Extract the [x, y] coordinate from the center of the cell holding the provided text.  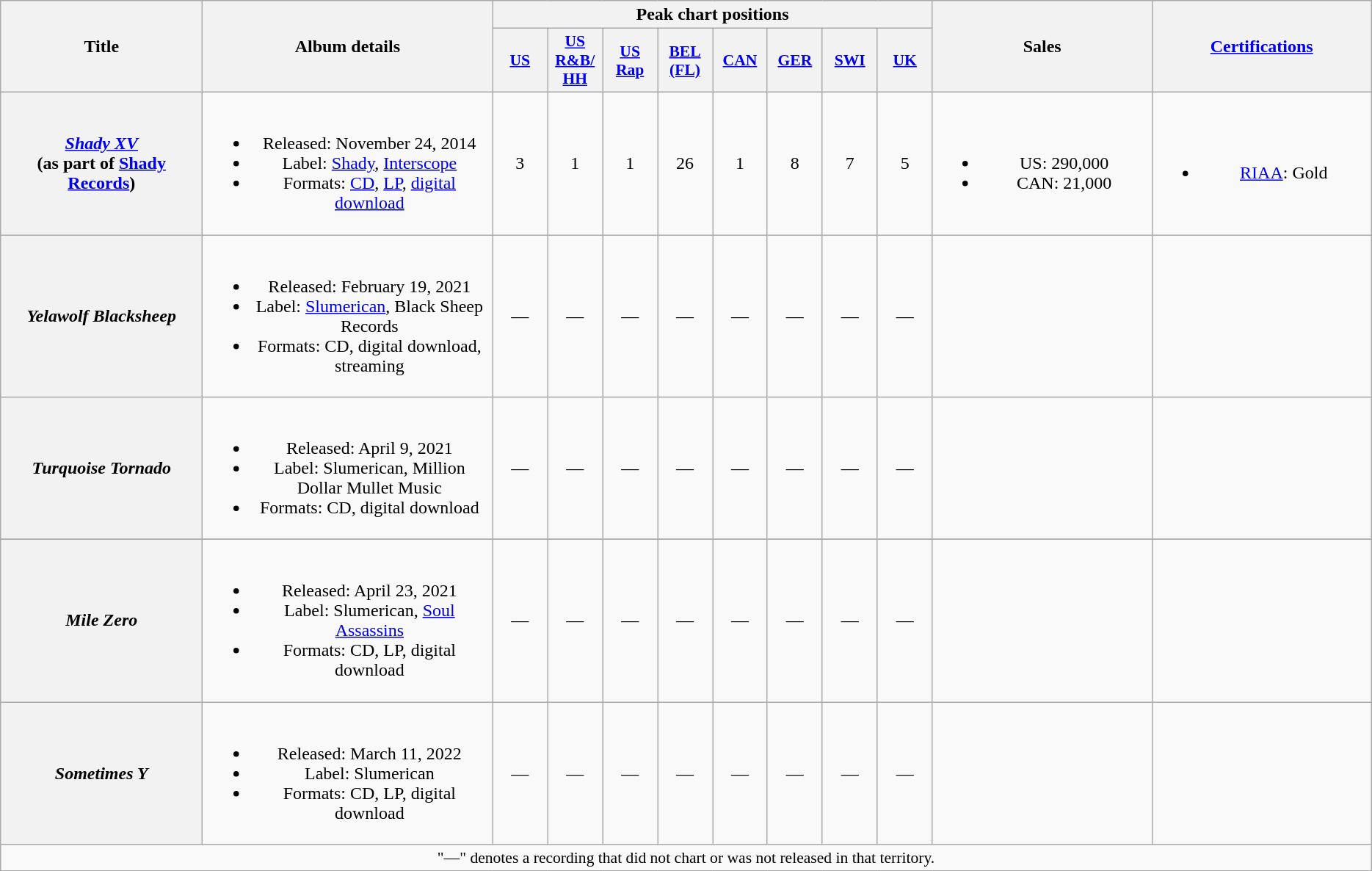
Certifications [1261, 47]
Sometimes Y [101, 773]
Peak chart positions [712, 15]
3 [520, 163]
Released: February 19, 2021Label: Slumerican, Black Sheep RecordsFormats: CD, digital download, streaming [348, 316]
Released: April 9, 2021Label: Slumerican, Million Dollar Mullet MusicFormats: CD, digital download [348, 469]
UK [904, 60]
Album details [348, 47]
CAN [740, 60]
Released: November 24, 2014Label: Shady, InterscopeFormats: CD, LP, digital download [348, 163]
Released: April 23, 2021Label: Slumerican, Soul AssassinsFormats: CD, LP, digital download [348, 621]
Turquoise Tornado [101, 469]
US [520, 60]
US R&B/HH [576, 60]
Sales [1042, 47]
SWI [850, 60]
Yelawolf Blacksheep [101, 316]
GER [794, 60]
BEL (FL) [686, 60]
Shady XV(as part of Shady Records) [101, 163]
26 [686, 163]
RIAA: Gold [1261, 163]
US Rap [630, 60]
US: 290,000CAN: 21,000 [1042, 163]
8 [794, 163]
"—" denotes a recording that did not chart or was not released in that territory. [686, 858]
5 [904, 163]
7 [850, 163]
Mile Zero [101, 621]
Title [101, 47]
Released: March 11, 2022Label: SlumericanFormats: CD, LP, digital download [348, 773]
